Capture the cell that displays the provided text and extract its [x, y] central coordinate. 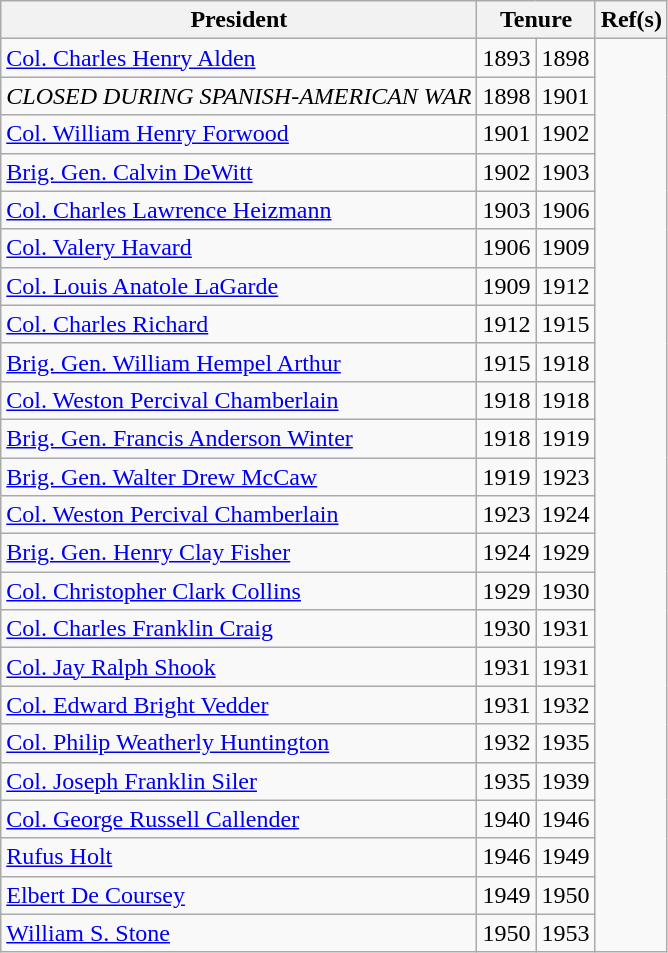
Brig. Gen. Calvin DeWitt [239, 172]
Elbert De Coursey [239, 895]
1939 [566, 781]
Brig. Gen. Walter Drew McCaw [239, 477]
Col. Charles Henry Alden [239, 58]
Ref(s) [631, 20]
Col. Edward Bright Vedder [239, 705]
1893 [506, 58]
Col. Philip Weatherly Huntington [239, 743]
Tenure [536, 20]
Col. Jay Ralph Shook [239, 667]
Col. Louis Anatole LaGarde [239, 286]
Col. Joseph Franklin Siler [239, 781]
1953 [566, 933]
Brig. Gen. Henry Clay Fisher [239, 553]
Col. George Russell Callender [239, 819]
Col. William Henry Forwood [239, 134]
Col. Charles Richard [239, 324]
1940 [506, 819]
Col. Charles Lawrence Heizmann [239, 210]
William S. Stone [239, 933]
CLOSED DURING SPANISH-AMERICAN WAR [239, 96]
Col. Valery Havard [239, 248]
President [239, 20]
Col. Christopher Clark Collins [239, 591]
Rufus Holt [239, 857]
Brig. Gen. Francis Anderson Winter [239, 438]
Col. Charles Franklin Craig [239, 629]
Brig. Gen. William Hempel Arthur [239, 362]
